Extract the (x, y) coordinate from the center of the cell holding the provided text.  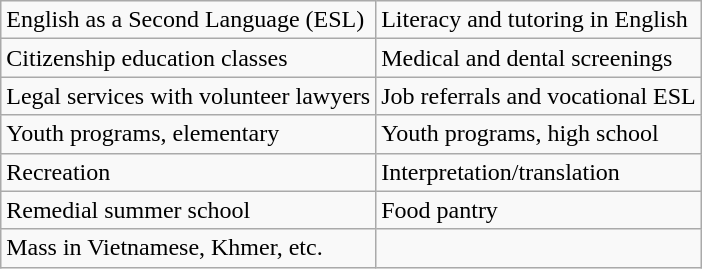
English as a Second Language (ESL) (188, 20)
Citizenship education classes (188, 58)
Recreation (188, 172)
Literacy and tutoring in English (539, 20)
Remedial summer school (188, 210)
Food pantry (539, 210)
Mass in Vietnamese, Khmer, etc. (188, 248)
Youth programs, elementary (188, 134)
Job referrals and vocational ESL (539, 96)
Youth programs, high school (539, 134)
Interpretation/translation (539, 172)
Medical and dental screenings (539, 58)
Legal services with volunteer lawyers (188, 96)
